Detect which cell encompasses the target text, then output its (X, Y) center coordinate. 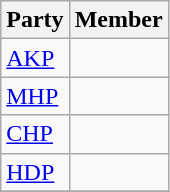
CHP (35, 134)
Party (35, 20)
AKP (35, 58)
Member (118, 20)
HDP (35, 172)
MHP (35, 96)
